Find where the given text appears and provide that cell's center as (x, y) coordinate. 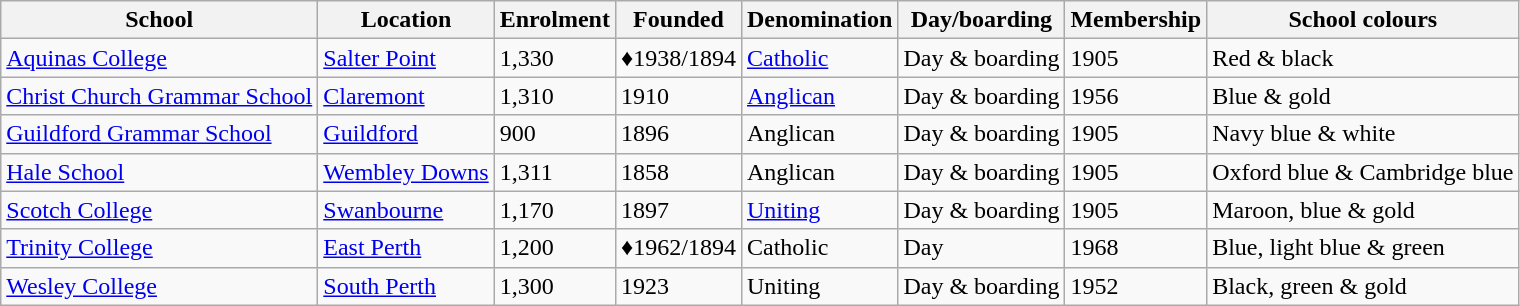
Navy blue & white (1363, 134)
Oxford blue & Cambridge blue (1363, 172)
Guildford (406, 134)
Wembley Downs (406, 172)
1,311 (554, 172)
1923 (678, 286)
Black, green & gold (1363, 286)
Blue & gold (1363, 96)
Membership (1136, 20)
1897 (678, 210)
♦1962/1894 (678, 248)
Enrolment (554, 20)
School colours (1363, 20)
Location (406, 20)
Maroon, blue & gold (1363, 210)
1,200 (554, 248)
♦1938/1894 (678, 58)
Day (982, 248)
School (160, 20)
Hale School (160, 172)
1,310 (554, 96)
Claremont (406, 96)
1,170 (554, 210)
Denomination (819, 20)
South Perth (406, 286)
Red & black (1363, 58)
1968 (1136, 248)
East Perth (406, 248)
Day/boarding (982, 20)
Swanbourne (406, 210)
1956 (1136, 96)
Aquinas College (160, 58)
1858 (678, 172)
Guildford Grammar School (160, 134)
Scotch College (160, 210)
1896 (678, 134)
1,300 (554, 286)
1,330 (554, 58)
Wesley College (160, 286)
1910 (678, 96)
900 (554, 134)
Trinity College (160, 248)
1952 (1136, 286)
Blue, light blue & green (1363, 248)
Founded (678, 20)
Christ Church Grammar School (160, 96)
Salter Point (406, 58)
